Pinpoint the cell where the given text exists, returning its [X, Y] midpoint coordinate. 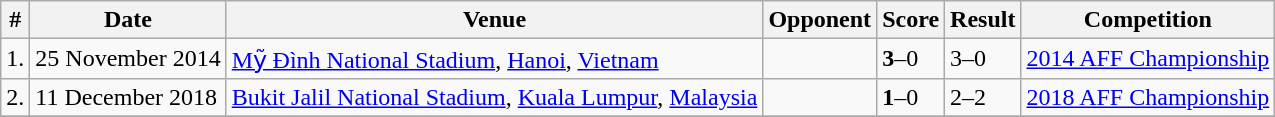
Mỹ Đình National Stadium, Hanoi, Vietnam [494, 59]
# [16, 20]
Result [983, 20]
2018 AFF Championship [1148, 97]
Score [911, 20]
2014 AFF Championship [1148, 59]
2. [16, 97]
1–0 [911, 97]
25 November 2014 [128, 59]
11 December 2018 [128, 97]
Venue [494, 20]
1. [16, 59]
Date [128, 20]
Opponent [820, 20]
Bukit Jalil National Stadium, Kuala Lumpur, Malaysia [494, 97]
Competition [1148, 20]
2–2 [983, 97]
